Determine the (x, y) coordinate at the center of the cell enclosing the given text.  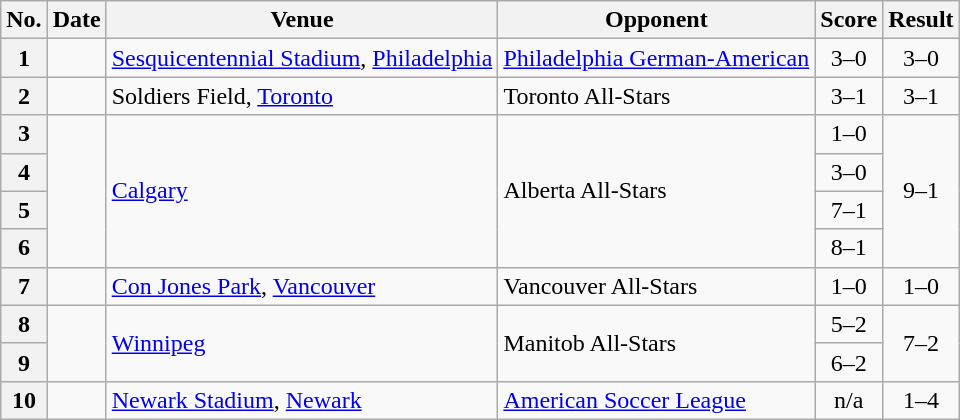
Alberta All-Stars (656, 191)
Winnipeg (302, 343)
Vancouver All-Stars (656, 286)
Result (921, 20)
1–4 (921, 400)
n/a (849, 400)
4 (24, 172)
5 (24, 210)
Opponent (656, 20)
5–2 (849, 324)
2 (24, 96)
No. (24, 20)
9 (24, 362)
7–1 (849, 210)
7–2 (921, 343)
9–1 (921, 191)
10 (24, 400)
6 (24, 248)
Newark Stadium, Newark (302, 400)
Sesquicentennial Stadium, Philadelphia (302, 58)
Calgary (302, 191)
Toronto All-Stars (656, 96)
Philadelphia German-American (656, 58)
7 (24, 286)
Soldiers Field, Toronto (302, 96)
American Soccer League (656, 400)
Venue (302, 20)
Score (849, 20)
Date (76, 20)
1 (24, 58)
Manitob All-Stars (656, 343)
Con Jones Park, Vancouver (302, 286)
6–2 (849, 362)
8 (24, 324)
3 (24, 134)
8–1 (849, 248)
